Identify which cell holds the provided text, then report its [x, y] central coordinate. 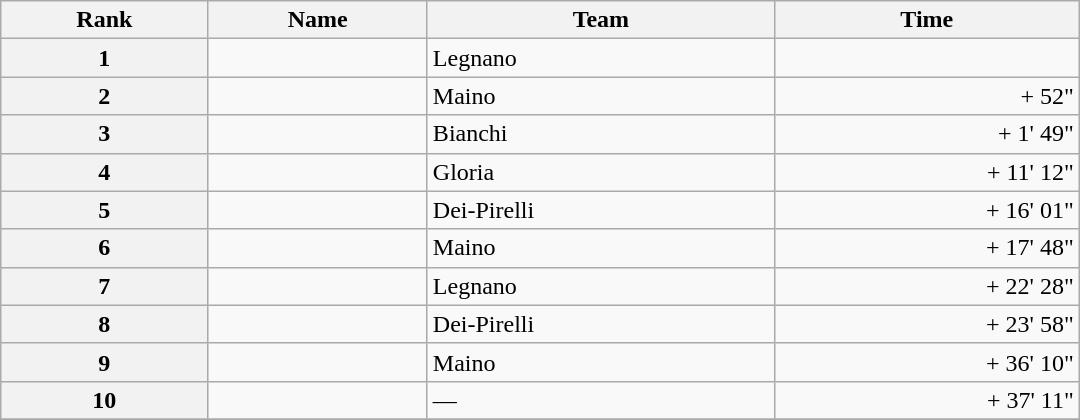
+ 17' 48" [926, 248]
6 [104, 248]
Time [926, 20]
4 [104, 172]
1 [104, 58]
+ 11' 12" [926, 172]
Gloria [600, 172]
Name [318, 20]
Rank [104, 20]
Bianchi [600, 134]
— [600, 400]
+ 22' 28" [926, 286]
+ 23' 58" [926, 324]
3 [104, 134]
+ 52" [926, 96]
Team [600, 20]
9 [104, 362]
8 [104, 324]
2 [104, 96]
7 [104, 286]
+ 16' 01" [926, 210]
+ 36' 10" [926, 362]
+ 1' 49" [926, 134]
5 [104, 210]
10 [104, 400]
+ 37' 11" [926, 400]
